From the cell containing the given text, extract its center point as [x, y] coordinate. 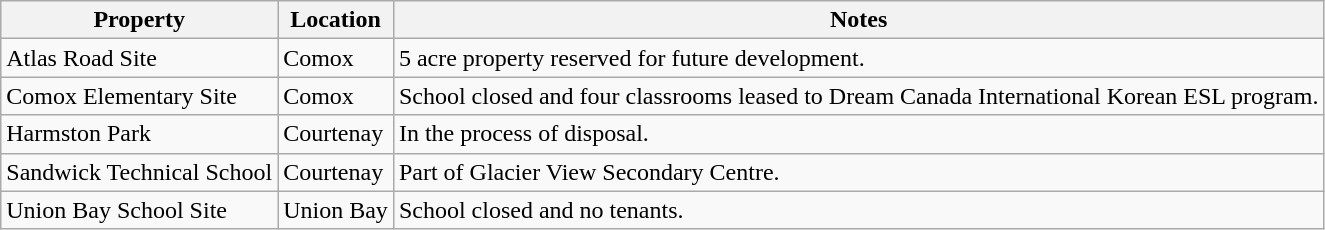
School closed and no tenants. [858, 210]
Location [336, 20]
Property [140, 20]
Atlas Road Site [140, 58]
Union Bay School Site [140, 210]
Part of Glacier View Secondary Centre. [858, 172]
Notes [858, 20]
Comox Elementary Site [140, 96]
5 acre property reserved for future development. [858, 58]
School closed and four classrooms leased to Dream Canada International Korean ESL program. [858, 96]
Union Bay [336, 210]
In the process of disposal. [858, 134]
Harmston Park [140, 134]
Sandwick Technical School [140, 172]
